Provide the (x, y) coordinate of the cell's center where the given text is located.  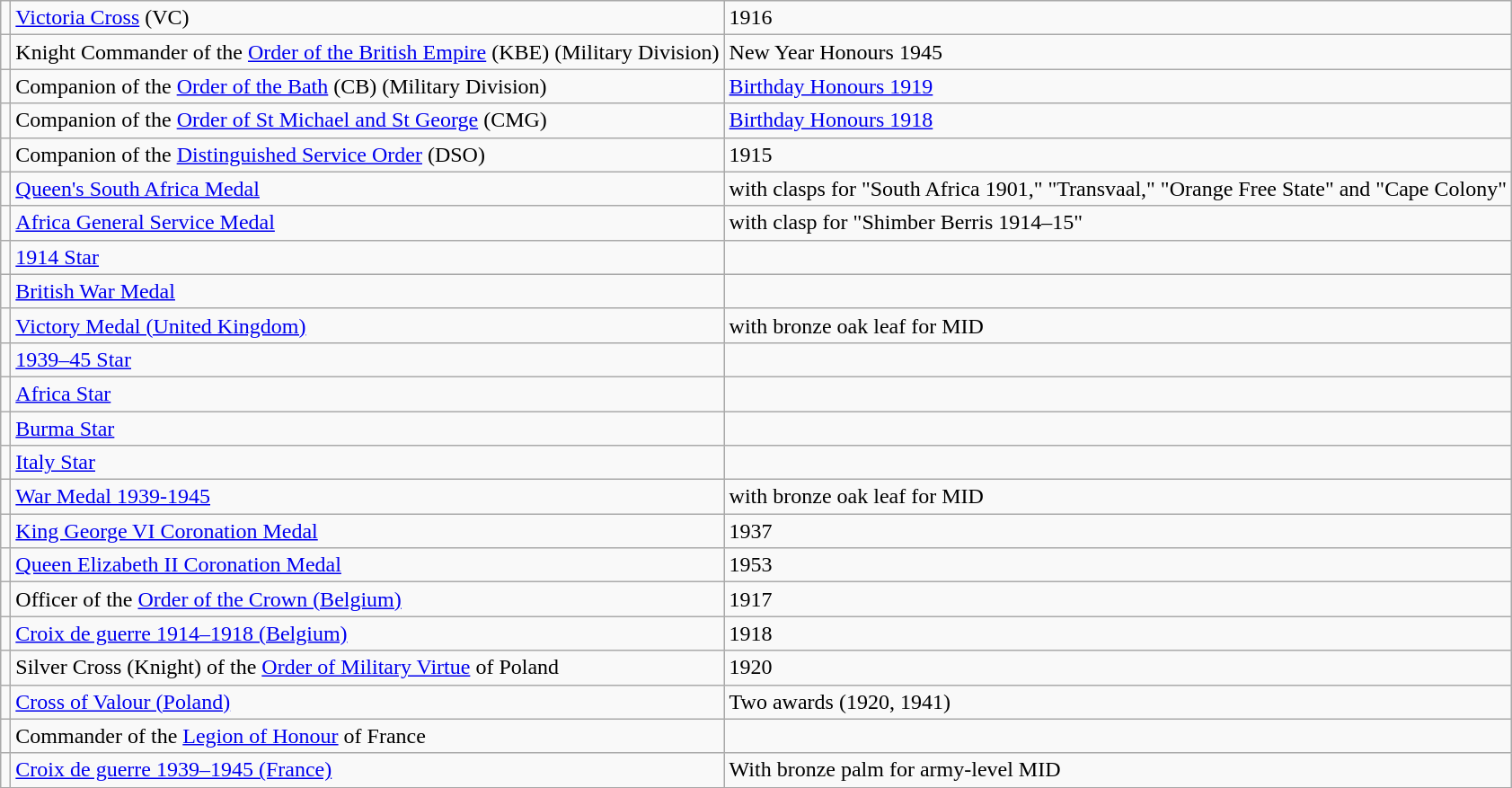
Cross of Valour (Poland) (367, 702)
1917 (1118, 599)
1918 (1118, 633)
Queen's South Africa Medal (367, 189)
1916 (1118, 18)
Officer of the Order of the Crown (Belgium) (367, 599)
Victory Medal (United Kingdom) (367, 325)
1920 (1118, 668)
1939–45 Star (367, 359)
Victoria Cross (VC) (367, 18)
Italy Star (367, 463)
1937 (1118, 531)
Birthday Honours 1919 (1118, 86)
1953 (1118, 565)
Queen Elizabeth II Coronation Medal (367, 565)
War Medal 1939-1945 (367, 497)
with clasps for "South Africa 1901," "Transvaal," "Orange Free State" and "Cape Colony" (1118, 189)
Croix de guerre 1914–1918 (Belgium) (367, 633)
Companion of the Order of St Michael and St George (CMG) (367, 120)
Croix de guerre 1939–1945 (France) (367, 770)
Burma Star (367, 429)
Africa Star (367, 394)
Knight Commander of the Order of the British Empire (KBE) (Military Division) (367, 52)
New Year Honours 1945 (1118, 52)
Birthday Honours 1918 (1118, 120)
Silver Cross (Knight) of the Order of Military Virtue of Poland (367, 668)
With bronze palm for army-level MID (1118, 770)
British War Medal (367, 291)
with clasp for "Shimber Berris 1914–15" (1118, 223)
Companion of the Distinguished Service Order (DSO) (367, 155)
Two awards (1920, 1941) (1118, 702)
1915 (1118, 155)
Africa General Service Medal (367, 223)
King George VI Coronation Medal (367, 531)
Commander of the Legion of Honour of France (367, 736)
Companion of the Order of the Bath (CB) (Military Division) (367, 86)
1914 Star (367, 257)
